Pinpoint the cell where the given text exists, returning its [x, y] midpoint coordinate. 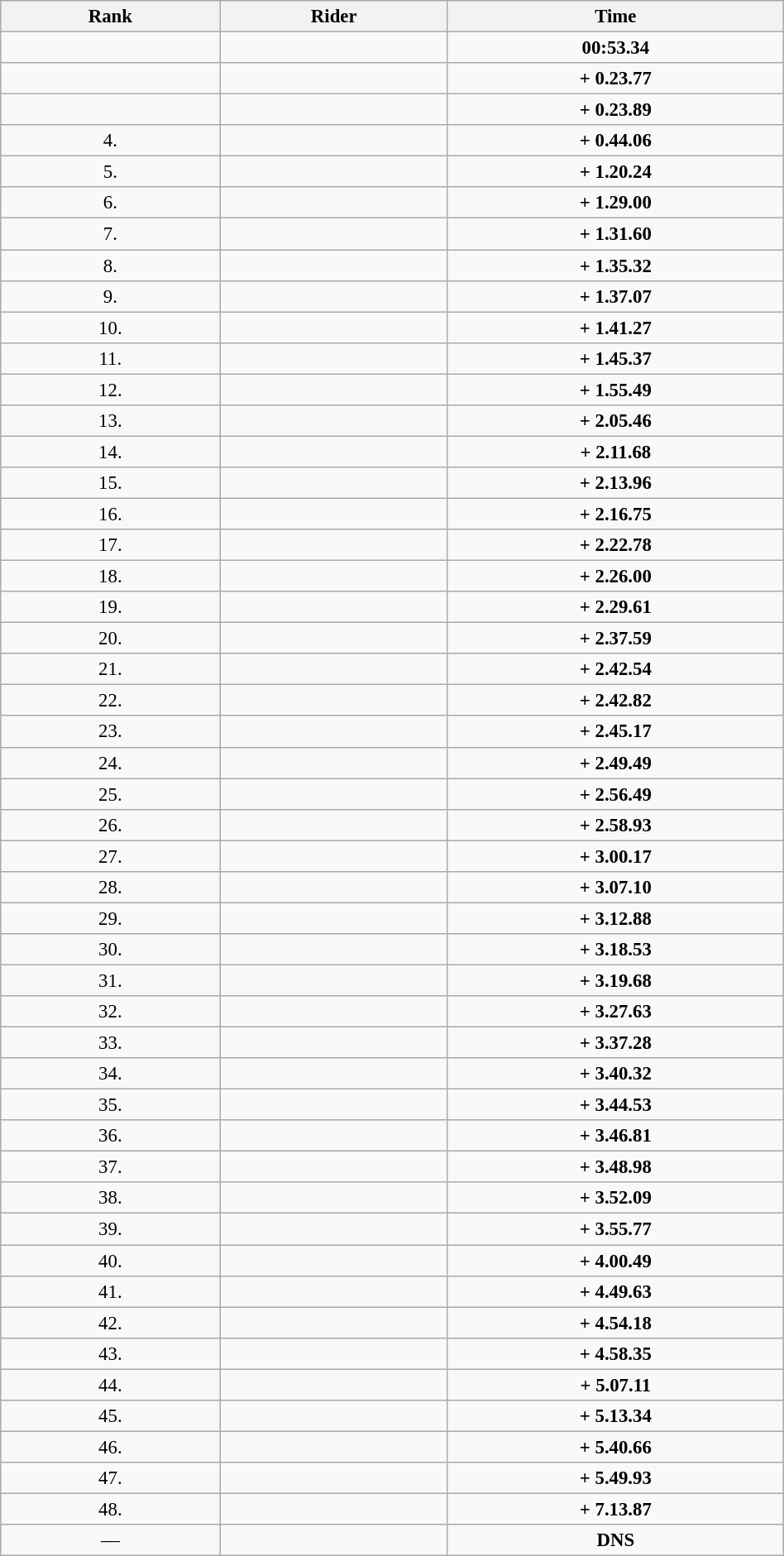
DNS [615, 1540]
+ 0.23.89 [615, 110]
+ 5.13.34 [615, 1416]
19. [111, 607]
47. [111, 1478]
+ 3.07.10 [615, 888]
22. [111, 701]
5. [111, 172]
45. [111, 1416]
+ 5.07.11 [615, 1385]
Rider [334, 17]
43. [111, 1353]
33. [111, 1043]
29. [111, 918]
+ 0.44.06 [615, 141]
+ 2.42.54 [615, 669]
Time [615, 17]
23. [111, 732]
40. [111, 1261]
8. [111, 266]
20. [111, 639]
30. [111, 950]
+ 7.13.87 [615, 1509]
+ 0.23.77 [615, 79]
+ 3.19.68 [615, 980]
44. [111, 1385]
+ 1.37.07 [615, 296]
+ 4.54.18 [615, 1323]
36. [111, 1136]
Rank [111, 17]
+ 1.29.00 [615, 203]
7. [111, 234]
10. [111, 328]
+ 2.49.49 [615, 763]
13. [111, 421]
+ 1.35.32 [615, 266]
26. [111, 825]
+ 4.49.63 [615, 1291]
+ 3.27.63 [615, 1012]
37. [111, 1167]
+ 2.22.78 [615, 545]
+ 2.13.96 [615, 483]
4. [111, 141]
+ 2.29.61 [615, 607]
48. [111, 1509]
18. [111, 577]
31. [111, 980]
+ 3.40.32 [615, 1074]
34. [111, 1074]
17. [111, 545]
11. [111, 358]
+ 2.16.75 [615, 514]
28. [111, 888]
27. [111, 856]
24. [111, 763]
14. [111, 452]
38. [111, 1199]
16. [111, 514]
+ 1.45.37 [615, 358]
— [111, 1540]
42. [111, 1323]
+ 3.00.17 [615, 856]
+ 2.45.17 [615, 732]
+ 3.52.09 [615, 1199]
+ 1.41.27 [615, 328]
32. [111, 1012]
12. [111, 390]
6. [111, 203]
39. [111, 1229]
+ 2.37.59 [615, 639]
+ 4.00.49 [615, 1261]
+ 2.11.68 [615, 452]
35. [111, 1105]
+ 3.46.81 [615, 1136]
25. [111, 794]
46. [111, 1447]
+ 3.12.88 [615, 918]
+ 3.55.77 [615, 1229]
+ 3.37.28 [615, 1043]
21. [111, 669]
+ 2.05.46 [615, 421]
+ 1.20.24 [615, 172]
9. [111, 296]
+ 2.42.82 [615, 701]
+ 1.31.60 [615, 234]
+ 3.44.53 [615, 1105]
41. [111, 1291]
+ 3.48.98 [615, 1167]
+ 4.58.35 [615, 1353]
+ 2.56.49 [615, 794]
+ 5.49.93 [615, 1478]
+ 2.58.93 [615, 825]
+ 1.55.49 [615, 390]
00:53.34 [615, 48]
15. [111, 483]
+ 2.26.00 [615, 577]
+ 3.18.53 [615, 950]
+ 5.40.66 [615, 1447]
